Scan for the cell matching the given text and deliver its [x, y] coordinate at center. 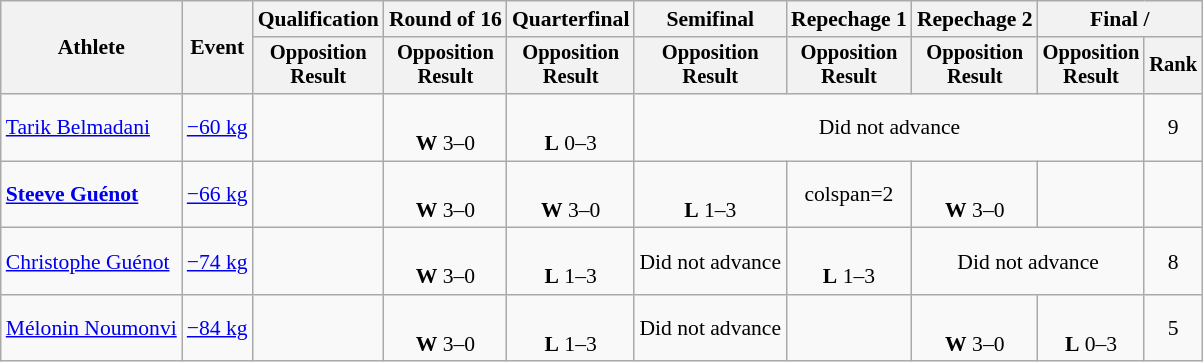
−60 kg [218, 128]
Final / [1120, 19]
−74 kg [218, 262]
Christophe Guénot [92, 262]
Round of 16 [446, 19]
Repechage 2 [975, 19]
Qualification [318, 19]
Rank [1173, 66]
8 [1173, 262]
5 [1173, 328]
colspan=2 [849, 194]
−66 kg [218, 194]
Athlete [92, 48]
Quarterfinal [571, 19]
−84 kg [218, 328]
Mélonin Noumonvi [92, 328]
9 [1173, 128]
Repechage 1 [849, 19]
Tarik Belmadani [92, 128]
Semifinal [710, 19]
Event [218, 48]
Steeve Guénot [92, 194]
